Locate the cell with the specified text and output its (x, y) center coordinate. 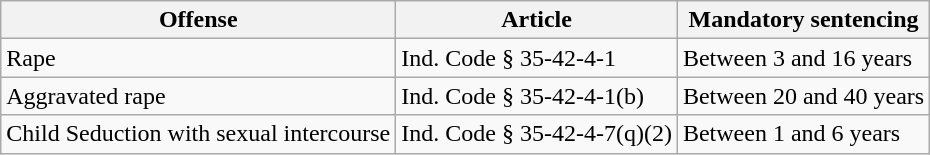
Ind. Code § 35-42-4-7(q)(2) (537, 134)
Between 1 and 6 years (803, 134)
Between 20 and 40 years (803, 96)
Aggravated rape (198, 96)
Between 3 and 16 years (803, 58)
Offense (198, 20)
Child Seduction with sexual intercourse (198, 134)
Ind. Code § 35-42-4-1 (537, 58)
Article (537, 20)
Mandatory sentencing (803, 20)
Rape (198, 58)
Ind. Code § 35-42-4-1(b) (537, 96)
